Extract the [X, Y] coordinate from the center of the cell holding the provided text.  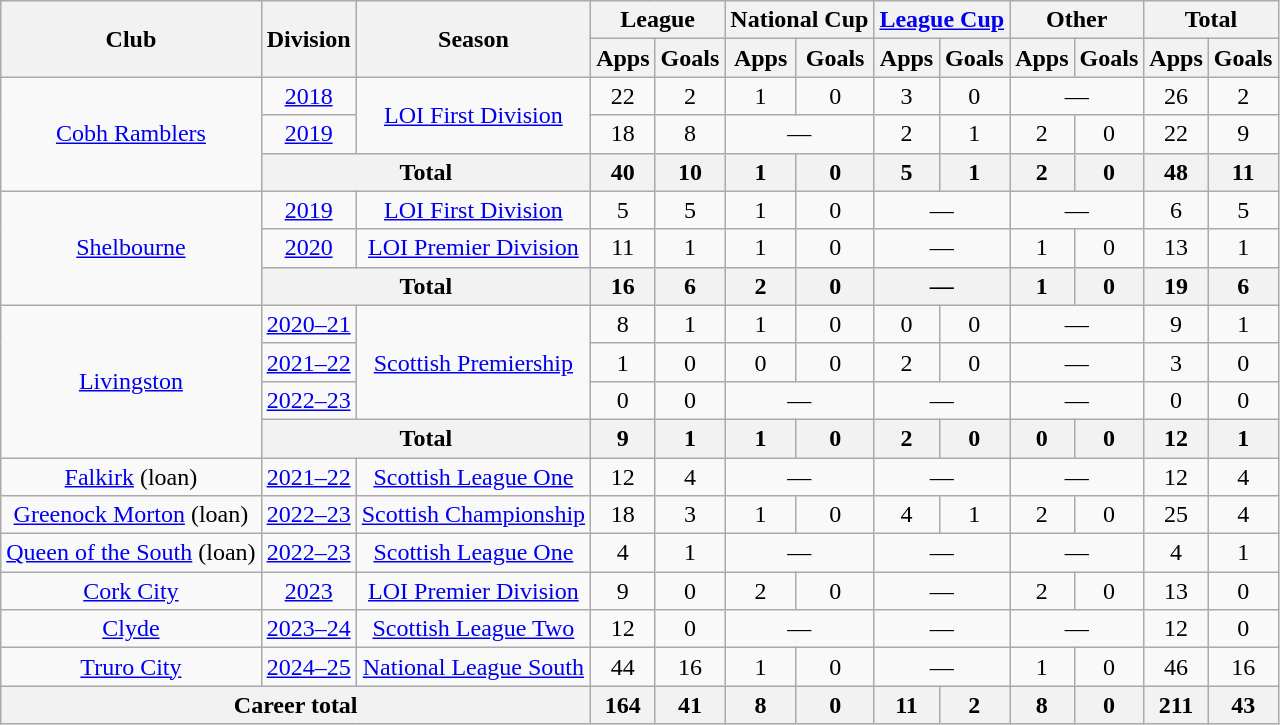
Season [473, 39]
Livingston [131, 381]
211 [1176, 705]
Queen of the South (loan) [131, 553]
Greenock Morton (loan) [131, 515]
40 [623, 172]
2023 [308, 591]
League Cup [942, 20]
44 [623, 667]
41 [690, 705]
Scottish League Two [473, 629]
2023–24 [308, 629]
43 [1243, 705]
Falkirk (loan) [131, 477]
2024–25 [308, 667]
2020 [308, 248]
Career total [296, 705]
Division [308, 39]
Scottish Premiership [473, 362]
League [658, 20]
Clyde [131, 629]
Cork City [131, 591]
2020–21 [308, 324]
25 [1176, 515]
46 [1176, 667]
10 [690, 172]
Club [131, 39]
Truro City [131, 667]
19 [1176, 286]
2018 [308, 96]
Scottish Championship [473, 515]
26 [1176, 96]
National Cup [800, 20]
Shelbourne [131, 248]
48 [1176, 172]
Cobh Ramblers [131, 134]
National League South [473, 667]
Other [1077, 20]
164 [623, 705]
